From the cell containing the given text, extract its center point as (X, Y) coordinate. 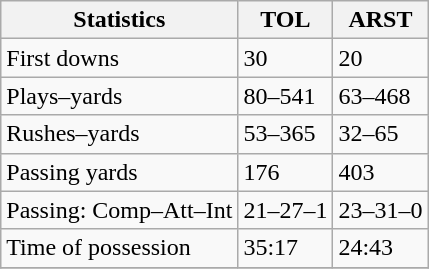
403 (380, 172)
TOL (286, 20)
32–65 (380, 134)
Rushes–yards (120, 134)
21–27–1 (286, 210)
ARST (380, 20)
20 (380, 58)
23–31–0 (380, 210)
80–541 (286, 96)
24:43 (380, 248)
Passing yards (120, 172)
Passing: Comp–Att–Int (120, 210)
53–365 (286, 134)
176 (286, 172)
35:17 (286, 248)
Plays–yards (120, 96)
30 (286, 58)
First downs (120, 58)
Time of possession (120, 248)
63–468 (380, 96)
Statistics (120, 20)
